Provide the [X, Y] coordinate of the cell's center where the given text is located.  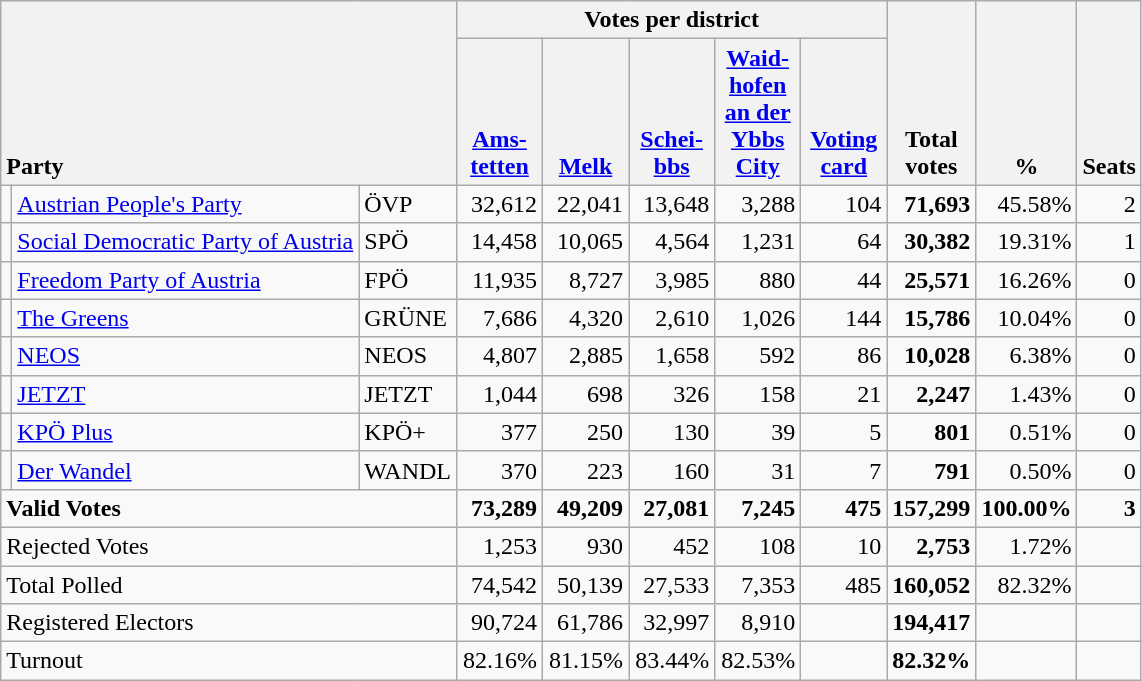
475 [844, 508]
3 [1109, 508]
Social Democratic Party of Austria [186, 242]
1,044 [499, 394]
22,041 [586, 204]
6.38% [1026, 356]
Total Polled [229, 585]
Der Wandel [186, 470]
81.15% [586, 661]
16.26% [1026, 280]
250 [586, 432]
2 [1109, 204]
SPÖ [408, 242]
2,247 [932, 394]
5 [844, 432]
10,065 [586, 242]
KPÖ+ [408, 432]
Party [229, 93]
21 [844, 394]
10,028 [932, 356]
160 [672, 470]
2,610 [672, 318]
Valid Votes [229, 508]
39 [758, 432]
82.16% [499, 661]
14,458 [499, 242]
377 [499, 432]
90,724 [499, 623]
% [1026, 93]
592 [758, 356]
3,288 [758, 204]
1.72% [1026, 546]
Schei-bbs [672, 112]
370 [499, 470]
160,052 [932, 585]
19.31% [1026, 242]
27,533 [672, 585]
50,139 [586, 585]
7,686 [499, 318]
32,997 [672, 623]
74,542 [499, 585]
4,564 [672, 242]
49,209 [586, 508]
130 [672, 432]
31 [758, 470]
83.44% [672, 661]
7,245 [758, 508]
61,786 [586, 623]
8,910 [758, 623]
44 [844, 280]
73,289 [499, 508]
104 [844, 204]
930 [586, 546]
791 [932, 470]
8,727 [586, 280]
ÖVP [408, 204]
Turnout [229, 661]
1,253 [499, 546]
3,985 [672, 280]
27,081 [672, 508]
698 [586, 394]
194,417 [932, 623]
0.50% [1026, 470]
The Greens [186, 318]
7 [844, 470]
1,231 [758, 242]
64 [844, 242]
100.00% [1026, 508]
158 [758, 394]
86 [844, 356]
485 [844, 585]
1,026 [758, 318]
FPÖ [408, 280]
452 [672, 546]
30,382 [932, 242]
KPÖ Plus [186, 432]
157,299 [932, 508]
326 [672, 394]
GRÜNE [408, 318]
801 [932, 432]
Totalvotes [932, 93]
Waid-hofenan derYbbsCity [758, 112]
15,786 [932, 318]
11,935 [499, 280]
25,571 [932, 280]
Votingcard [844, 112]
10 [844, 546]
7,353 [758, 585]
Ams-tetten [499, 112]
Votes per district [671, 20]
Freedom Party of Austria [186, 280]
Registered Electors [229, 623]
45.58% [1026, 204]
1 [1109, 242]
4,807 [499, 356]
223 [586, 470]
144 [844, 318]
1.43% [1026, 394]
32,612 [499, 204]
71,693 [932, 204]
Austrian People's Party [186, 204]
4,320 [586, 318]
13,648 [672, 204]
2,753 [932, 546]
WANDL [408, 470]
Melk [586, 112]
Rejected Votes [229, 546]
82.53% [758, 661]
0.51% [1026, 432]
Seats [1109, 93]
880 [758, 280]
1,658 [672, 356]
108 [758, 546]
10.04% [1026, 318]
2,885 [586, 356]
